Provide the [X, Y] coordinate of the cell's center where the given text is located.  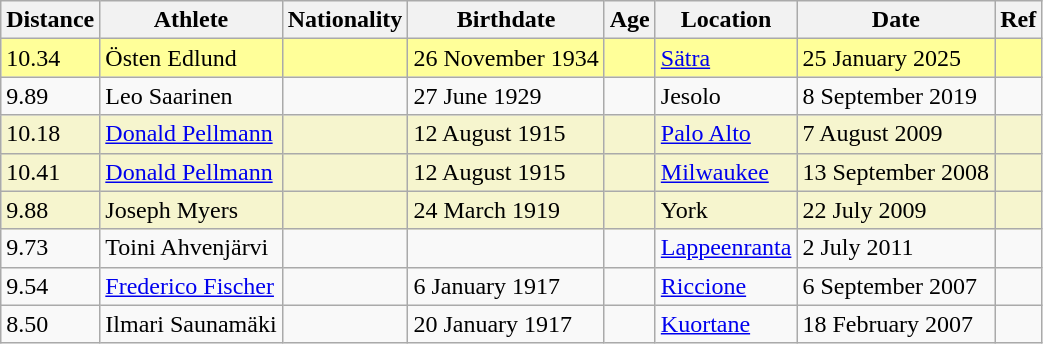
Sätra [726, 58]
9.89 [50, 96]
26 November 1934 [506, 58]
Ilmari Saunamäki [191, 324]
18 February 2007 [896, 324]
9.88 [50, 210]
13 September 2008 [896, 172]
Kuortane [726, 324]
10.41 [50, 172]
8.50 [50, 324]
Milwaukee [726, 172]
Palo Alto [726, 134]
Östen Edlund [191, 58]
Frederico Fischer [191, 286]
Leo Saarinen [191, 96]
9.73 [50, 248]
Distance [50, 20]
6 January 1917 [506, 286]
Nationality [345, 20]
2 July 2011 [896, 248]
Lappeenranta [726, 248]
Age [630, 20]
10.34 [50, 58]
9.54 [50, 286]
27 June 1929 [506, 96]
Riccione [726, 286]
Birthdate [506, 20]
24 March 1919 [506, 210]
Date [896, 20]
20 January 1917 [506, 324]
York [726, 210]
Toini Ahvenjärvi [191, 248]
Athlete [191, 20]
25 January 2025 [896, 58]
10.18 [50, 134]
7 August 2009 [896, 134]
Jesolo [726, 96]
Joseph Myers [191, 210]
Ref [1018, 20]
8 September 2019 [896, 96]
6 September 2007 [896, 286]
22 July 2009 [896, 210]
Location [726, 20]
